Provide the (X, Y) coordinate of the cell's center where the given text is located.  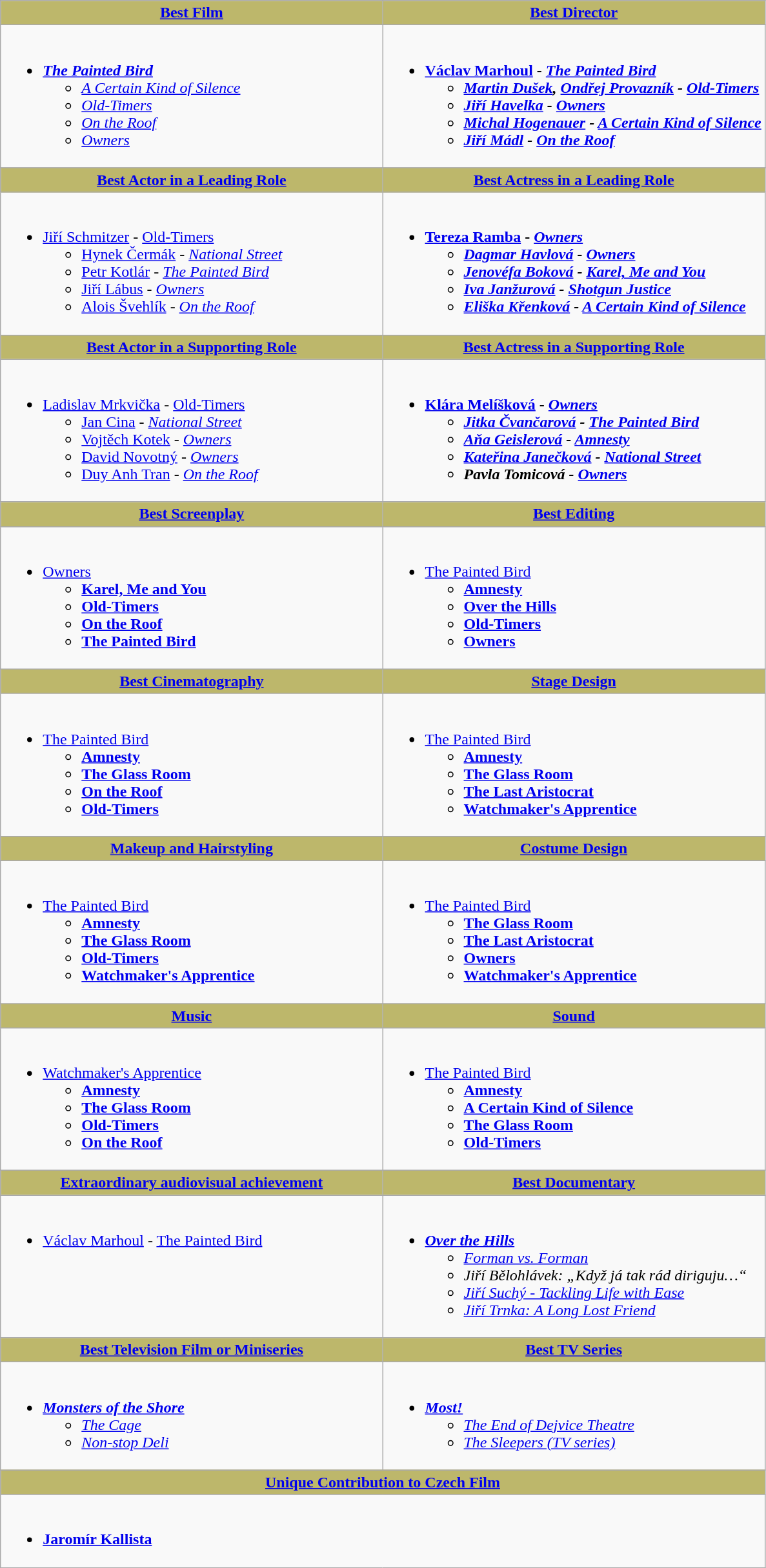
Best Television Film or Miniseries (192, 1350)
Best Editing (574, 514)
OwnersKarel, Me and YouOld-TimersOn the RoofThe Painted Bird (192, 597)
Best Cinematography (192, 681)
Sound (574, 1016)
Music (192, 1016)
The Painted BirdAmnestyOver the HillsOld-TimersOwners (574, 597)
Václav Marhoul - The Painted Bird (192, 1267)
The Painted BirdAmnestyThe Glass RoomOld-TimersWatchmaker's Apprentice (192, 931)
Best Actress in a Supporting Role (574, 347)
The Painted BirdAmnestyThe Glass RoomOn the RoofOld-Timers (192, 765)
Makeup and Hairstyling (192, 848)
The Painted BirdAmnestyThe Glass RoomThe Last AristocratWatchmaker's Apprentice (574, 765)
Best Actress in a Leading Role (574, 180)
Best Screenplay (192, 514)
Watchmaker's ApprenticeAmnestyThe Glass RoomOld-TimersOn the Roof (192, 1099)
Ladislav Mrkvička - Old-TimersJan Cina - National StreetVojtěch Kotek - OwnersDavid Novotný - OwnersDuy Anh Tran - On the Roof (192, 431)
Jiří Schmitzer - Old-TimersHynek Čermák - National StreetPetr Kotlár - The Painted BirdJiří Lábus - OwnersAlois Švehlík - On the Roof (192, 263)
Best Film (192, 13)
Unique Contribution to Czech Film (383, 1482)
Monsters of the ShoreThe CageNon-stop Deli (192, 1416)
Stage Design (574, 681)
Most!The End of Dejvice TheatreThe Sleepers (TV series) (574, 1416)
Extraordinary audiovisual achievement (192, 1183)
Klára Melíšková - OwnersJitka Čvančarová - The Painted BirdAňa Geislerová - AmnestyKateřina Janečková - National StreetPavla Tomicová - Owners (574, 431)
Best Director (574, 13)
The Painted BirdA Certain Kind of SilenceOld-TimersOn the RoofOwners (192, 97)
The Painted BirdThe Glass RoomThe Last AristocratOwnersWatchmaker's Apprentice (574, 931)
The Painted BirdAmnestyA Certain Kind of SilenceThe Glass RoomOld-Timers (574, 1099)
Best TV Series (574, 1350)
Best Documentary (574, 1183)
Best Actor in a Leading Role (192, 180)
Jaromír Kallista (383, 1531)
Costume Design (574, 848)
Over the HillsForman vs. FormanJiří Bělohlávek: „Když já tak rád diriguju…“Jiří Suchý - Tackling Life with EaseJiří Trnka: A Long Lost Friend (574, 1267)
Best Actor in a Supporting Role (192, 347)
